For the text-containing cell, return its midpoint in (x, y) coordinate format. 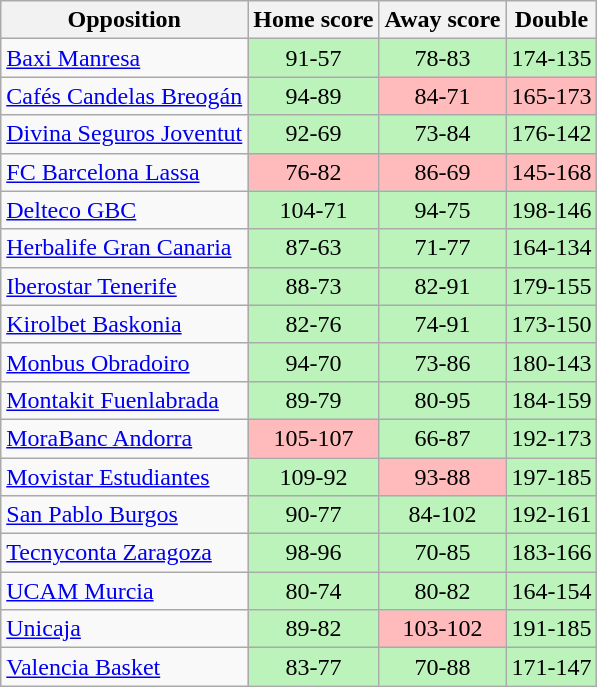
93-88 (442, 477)
87-63 (314, 248)
Delteco GBC (124, 210)
109-92 (314, 477)
Monbus Obradoiro (124, 362)
San Pablo Burgos (124, 515)
70-85 (442, 553)
94-75 (442, 210)
174-135 (552, 58)
92-69 (314, 134)
Tecnyconta Zaragoza (124, 553)
Cafés Candelas Breogán (124, 96)
104-71 (314, 210)
UCAM Murcia (124, 591)
179-155 (552, 286)
84-102 (442, 515)
183-166 (552, 553)
94-70 (314, 362)
197-185 (552, 477)
198-146 (552, 210)
78-83 (442, 58)
103-102 (442, 629)
Double (552, 20)
171-147 (552, 667)
145-168 (552, 172)
105-107 (314, 438)
164-134 (552, 248)
192-173 (552, 438)
165-173 (552, 96)
89-82 (314, 629)
83-77 (314, 667)
84-71 (442, 96)
Valencia Basket (124, 667)
80-74 (314, 591)
91-57 (314, 58)
76-82 (314, 172)
80-95 (442, 400)
Montakit Fuenlabrada (124, 400)
89-79 (314, 400)
180-143 (552, 362)
73-84 (442, 134)
Baxi Manresa (124, 58)
80-82 (442, 591)
88-73 (314, 286)
184-159 (552, 400)
FC Barcelona Lassa (124, 172)
191-185 (552, 629)
Home score (314, 20)
98-96 (314, 553)
94-89 (314, 96)
82-91 (442, 286)
66-87 (442, 438)
164-154 (552, 591)
Kirolbet Baskonia (124, 324)
Opposition (124, 20)
Divina Seguros Joventut (124, 134)
Iberostar Tenerife (124, 286)
192-161 (552, 515)
Herbalife Gran Canaria (124, 248)
173-150 (552, 324)
176-142 (552, 134)
Unicaja (124, 629)
Movistar Estudiantes (124, 477)
Away score (442, 20)
86-69 (442, 172)
MoraBanc Andorra (124, 438)
74-91 (442, 324)
82-76 (314, 324)
70-88 (442, 667)
73-86 (442, 362)
90-77 (314, 515)
71-77 (442, 248)
